Scan for the cell matching the given text and deliver its [X, Y] coordinate at center. 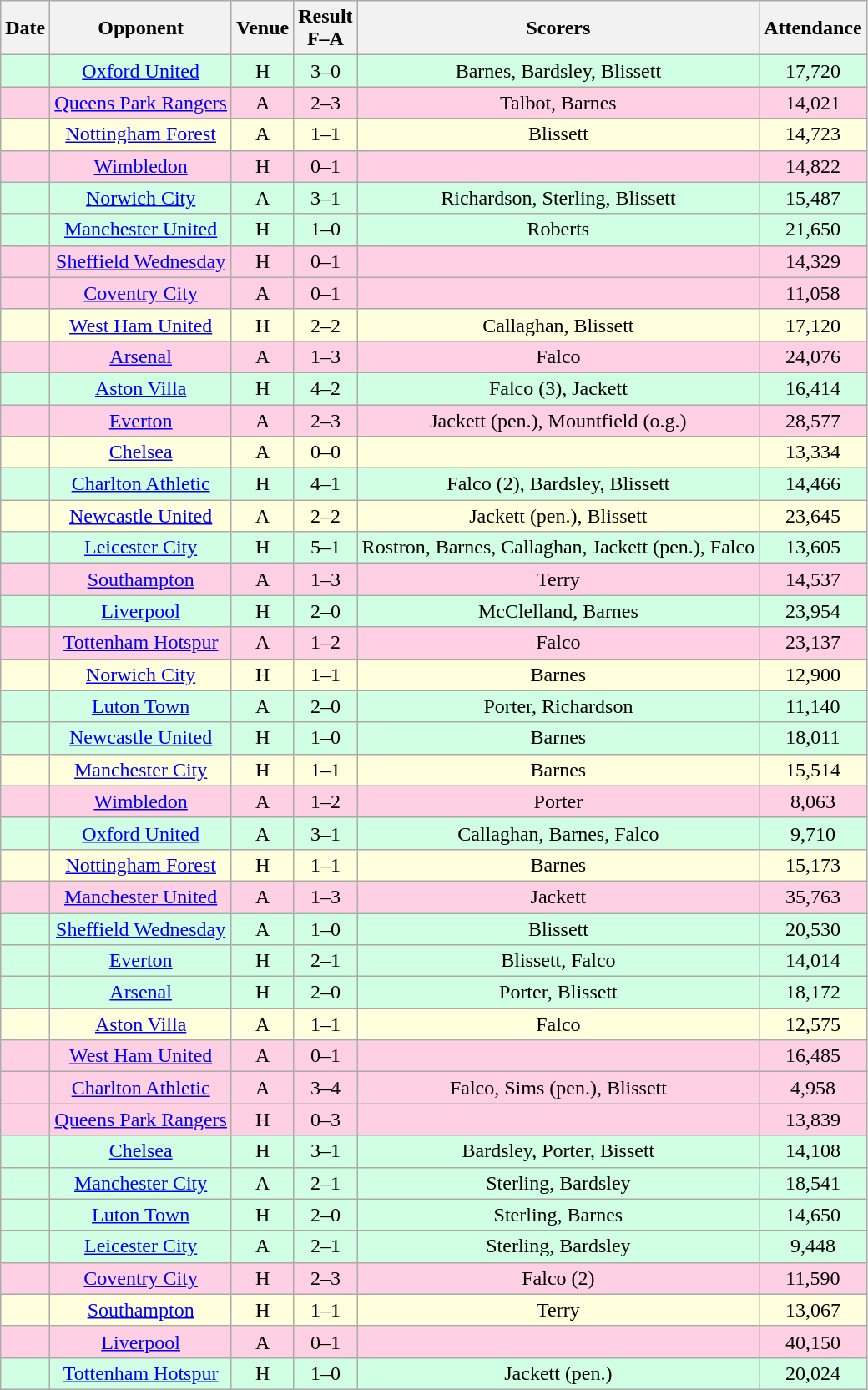
14,108 [813, 1151]
3–4 [325, 1088]
Talbot, Barnes [558, 103]
Callaghan, Barnes, Falco [558, 833]
0–3 [325, 1120]
8,063 [813, 801]
13,605 [813, 548]
16,414 [813, 388]
Jackett (pen.), Mountfield (o.g.) [558, 420]
18,011 [813, 738]
Venue [262, 28]
Porter, Richardson [558, 706]
Rostron, Barnes, Callaghan, Jackett (pen.), Falco [558, 548]
15,173 [813, 865]
40,150 [813, 1342]
16,485 [813, 1056]
Falco (2) [558, 1278]
Date [25, 28]
24,076 [813, 356]
Roberts [558, 230]
9,448 [813, 1246]
3–0 [325, 71]
14,822 [813, 166]
Callaghan, Blissett [558, 325]
0–0 [325, 452]
21,650 [813, 230]
14,723 [813, 134]
Jackett (pen.), Blissett [558, 516]
23,954 [813, 611]
20,530 [813, 929]
15,487 [813, 198]
14,650 [813, 1215]
Attendance [813, 28]
Blissett, Falco [558, 961]
Jackett [558, 897]
15,514 [813, 770]
4–1 [325, 484]
12,575 [813, 1024]
14,014 [813, 961]
13,839 [813, 1120]
4–2 [325, 388]
18,541 [813, 1183]
17,120 [813, 325]
4,958 [813, 1088]
23,645 [813, 516]
13,334 [813, 452]
Falco, Sims (pen.), Blissett [558, 1088]
14,021 [813, 103]
14,537 [813, 579]
11,140 [813, 706]
Barnes, Bardsley, Blissett [558, 71]
35,763 [813, 897]
11,058 [813, 293]
5–1 [325, 548]
Opponent [141, 28]
11,590 [813, 1278]
Sterling, Barnes [558, 1215]
13,067 [813, 1310]
Jackett (pen.) [558, 1373]
Scorers [558, 28]
20,024 [813, 1373]
Porter [558, 801]
9,710 [813, 833]
ResultF–A [325, 28]
14,466 [813, 484]
23,137 [813, 643]
17,720 [813, 71]
Richardson, Sterling, Blissett [558, 198]
12,900 [813, 675]
Bardsley, Porter, Bissett [558, 1151]
28,577 [813, 420]
18,172 [813, 993]
Porter, Blissett [558, 993]
Falco (2), Bardsley, Blissett [558, 484]
McClelland, Barnes [558, 611]
Falco (3), Jackett [558, 388]
14,329 [813, 261]
